Capture the cell that displays the provided text and extract its [x, y] central coordinate. 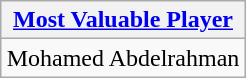
Mohamed Abdelrahman [123, 58]
Most Valuable Player [123, 20]
